Detect which cell encompasses the target text, then output its (X, Y) center coordinate. 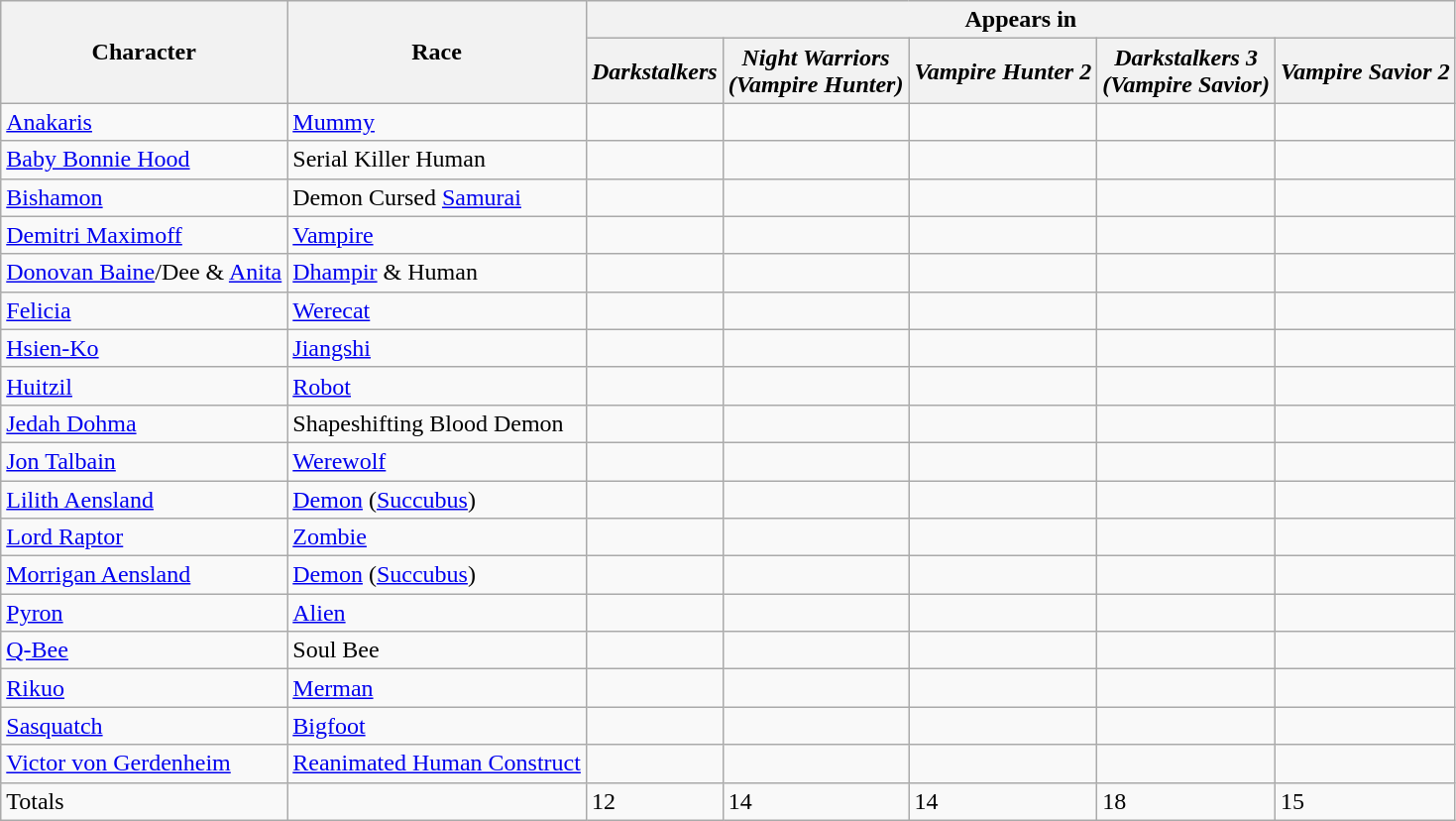
Jon Talbain (145, 461)
15 (1365, 801)
Demitri Maximoff (145, 235)
12 (654, 801)
Morrigan Aensland (145, 575)
Totals (145, 801)
Race (437, 52)
Werewolf (437, 461)
Baby Bonnie Hood (145, 160)
Vampire (437, 235)
Bigfoot (437, 726)
Zombie (437, 537)
Bishamon (145, 197)
Pyron (145, 613)
Reanimated Human Construct (437, 763)
Sasquatch (145, 726)
Character (145, 52)
Darkstalkers (654, 71)
Jiangshi (437, 348)
Robot (437, 386)
Vampire Savior 2 (1365, 71)
Soul Bee (437, 650)
Alien (437, 613)
Rikuo (145, 688)
Donovan Baine/Dee & Anita (145, 273)
Shapeshifting Blood Demon (437, 423)
Merman (437, 688)
Night Warriors (Vampire Hunter) (816, 71)
Dhampir & Human (437, 273)
Jedah Dohma (145, 423)
Felicia (145, 310)
Lilith Aensland (145, 499)
Hsien-Ko (145, 348)
Q-Bee (145, 650)
Huitzil (145, 386)
Lord Raptor (145, 537)
Demon Cursed Samurai (437, 197)
Anakaris (145, 122)
Serial Killer Human (437, 160)
Mummy (437, 122)
Werecat (437, 310)
18 (1186, 801)
Vampire Hunter 2 (1003, 71)
Victor von Gerdenheim (145, 763)
Darkstalkers 3 (Vampire Savior) (1186, 71)
Appears in (1021, 20)
